For the text-containing cell, return its midpoint in [X, Y] coordinate format. 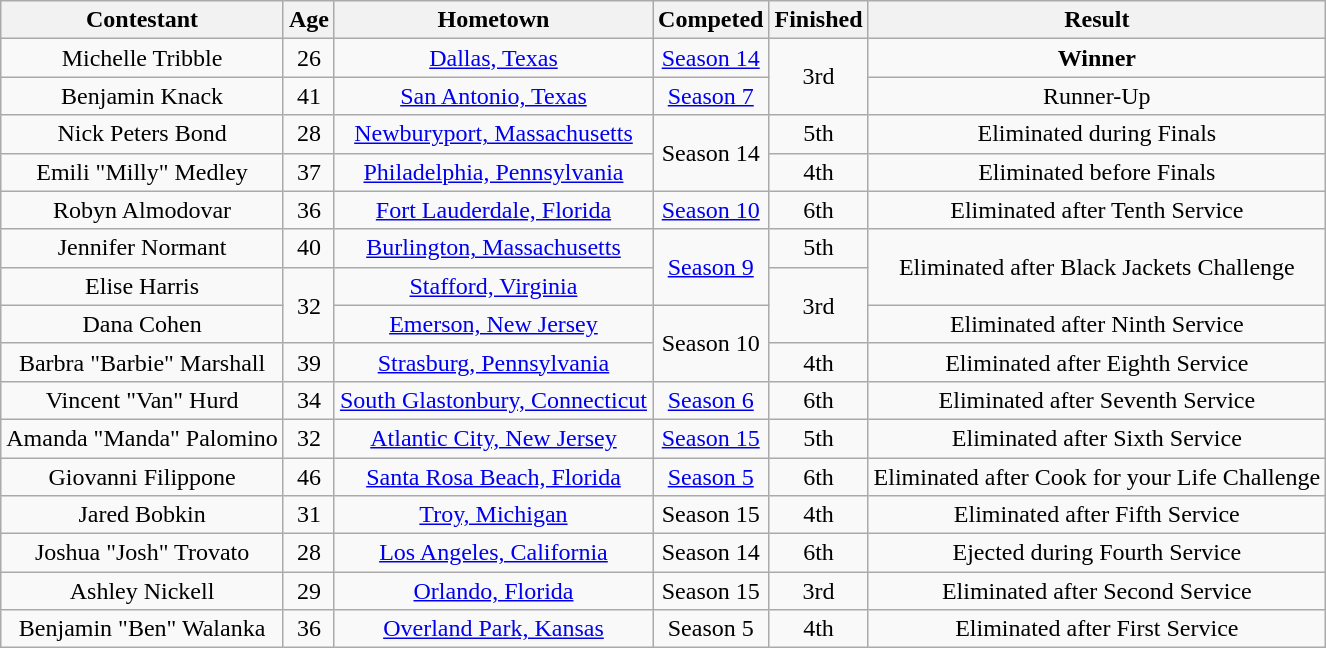
Eliminated after Eighth Service [1097, 362]
Robyn Almodovar [142, 210]
41 [308, 96]
Emerson, New Jersey [493, 324]
Eliminated before Finals [1097, 172]
Michelle Tribble [142, 58]
Newburyport, Massachusetts [493, 134]
Strasburg, Pennsylvania [493, 362]
Winner [1097, 58]
Ashley Nickell [142, 591]
Benjamin "Ben" Walanka [142, 629]
Season 9 [711, 267]
Overland Park, Kansas [493, 629]
Vincent "Van" Hurd [142, 400]
Eliminated after Black Jackets Challenge [1097, 267]
Eliminated after Sixth Service [1097, 438]
Contestant [142, 20]
26 [308, 58]
Philadelphia, Pennsylvania [493, 172]
46 [308, 477]
Joshua "Josh" Trovato [142, 553]
Season 7 [711, 96]
Season 6 [711, 400]
Dallas, Texas [493, 58]
Eliminated after First Service [1097, 629]
Runner-Up [1097, 96]
39 [308, 362]
Nick Peters Bond [142, 134]
31 [308, 515]
Fort Lauderdale, Florida [493, 210]
Emili "Milly" Medley [142, 172]
Troy, Michigan [493, 515]
Los Angeles, California [493, 553]
37 [308, 172]
Benjamin Knack [142, 96]
Competed [711, 20]
Stafford, Virginia [493, 286]
29 [308, 591]
Eliminated after Tenth Service [1097, 210]
Burlington, Massachusetts [493, 248]
Eliminated after Seventh Service [1097, 400]
Orlando, Florida [493, 591]
34 [308, 400]
South Glastonbury, Connecticut [493, 400]
Eliminated after Ninth Service [1097, 324]
Barbra "Barbie" Marshall [142, 362]
Eliminated during Finals [1097, 134]
Amanda "Manda" Palomino [142, 438]
Result [1097, 20]
Elise Harris [142, 286]
Finished [818, 20]
Eliminated after Fifth Service [1097, 515]
Santa Rosa Beach, Florida [493, 477]
Eliminated after Second Service [1097, 591]
Jared Bobkin [142, 515]
Giovanni Filippone [142, 477]
40 [308, 248]
Dana Cohen [142, 324]
Ejected during Fourth Service [1097, 553]
San Antonio, Texas [493, 96]
Age [308, 20]
Jennifer Normant [142, 248]
Atlantic City, New Jersey [493, 438]
Eliminated after Cook for your Life Challenge [1097, 477]
Hometown [493, 20]
